From the cell containing the given text, extract its center point as [x, y] coordinate. 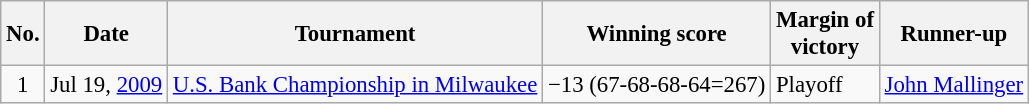
1 [23, 85]
Tournament [356, 34]
Winning score [657, 34]
U.S. Bank Championship in Milwaukee [356, 85]
No. [23, 34]
John Mallinger [954, 85]
Margin ofvictory [826, 34]
Jul 19, 2009 [106, 85]
Runner-up [954, 34]
−13 (67-68-68-64=267) [657, 85]
Date [106, 34]
Playoff [826, 85]
